Scan for the cell matching the given text and deliver its (X, Y) coordinate at center. 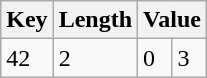
2 (95, 58)
Length (95, 20)
Value (172, 20)
Key (27, 20)
42 (27, 58)
3 (189, 58)
0 (155, 58)
